Output the [X, Y] coordinate of the center of the cell containing the given text.  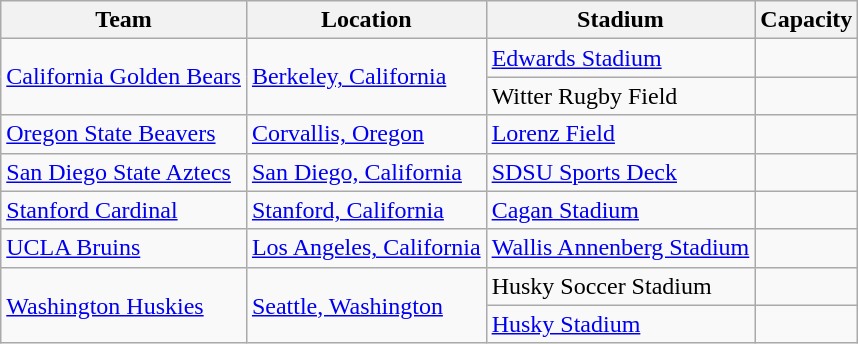
Capacity [806, 20]
Seattle, Washington [366, 305]
SDSU Sports Deck [620, 172]
Cagan Stadium [620, 210]
Wallis Annenberg Stadium [620, 248]
Corvallis, Oregon [366, 134]
Husky Stadium [620, 324]
Husky Soccer Stadium [620, 286]
San Diego, California [366, 172]
San Diego State Aztecs [124, 172]
UCLA Bruins [124, 248]
Oregon State Beavers [124, 134]
Berkeley, California [366, 77]
Stadium [620, 20]
Location [366, 20]
Stanford Cardinal [124, 210]
Stanford, California [366, 210]
Lorenz Field [620, 134]
California Golden Bears [124, 77]
Los Angeles, California [366, 248]
Witter Rugby Field [620, 96]
Edwards Stadium [620, 58]
Team [124, 20]
Washington Huskies [124, 305]
